Output the [x, y] coordinate of the center of the cell containing the given text.  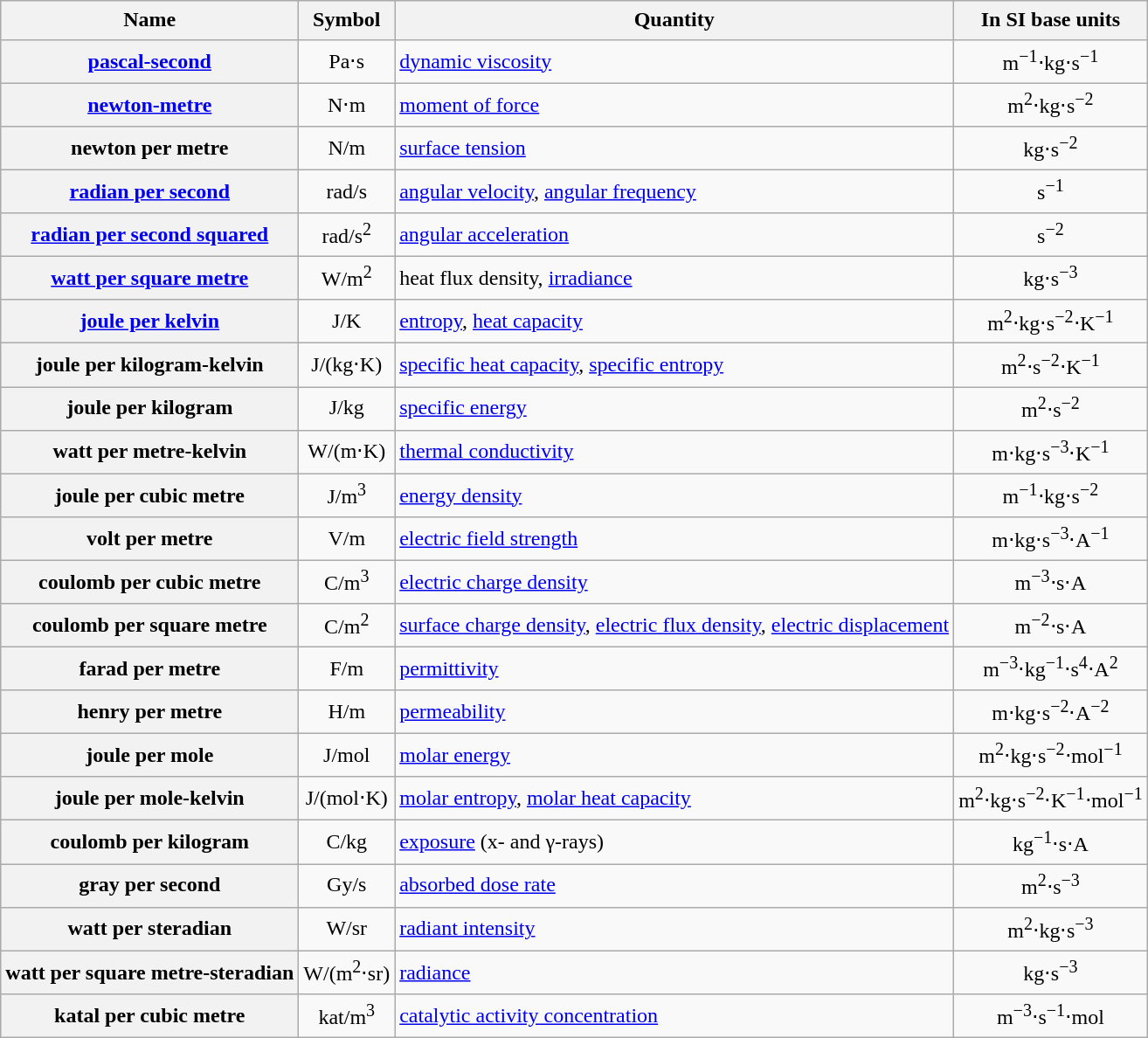
moment of force [674, 105]
molar entropy, molar heat capacity [674, 799]
joule per kilogram-kelvin [150, 365]
m2⋅kg⋅s−2⋅K−1⋅mol−1 [1051, 799]
permeability [674, 712]
specific heat capacity, specific entropy [674, 365]
radian per second squared [150, 235]
m⋅kg⋅s−3⋅A−1 [1051, 538]
radian per second [150, 191]
coulomb per cubic metre [150, 582]
J/(kg⋅K) [347, 365]
kat/m3 [347, 1015]
In SI base units [1051, 21]
m2⋅s−2⋅K−1 [1051, 365]
dynamic viscosity [674, 61]
surface tension [674, 149]
heat flux density, irradiance [674, 279]
henry per metre [150, 712]
energy density [674, 495]
watt per square metre-steradian [150, 972]
molar energy [674, 756]
electric charge density [674, 582]
J/kg [347, 409]
radiant intensity [674, 929]
kg−1⋅s⋅A [1051, 842]
m2⋅kg⋅s−2⋅mol−1 [1051, 756]
watt per square metre [150, 279]
W/(m⋅K) [347, 452]
pascal-second [150, 61]
Name [150, 21]
s−1 [1051, 191]
Gy/s [347, 886]
m2⋅kg⋅s−3 [1051, 929]
m−2⋅s⋅A [1051, 626]
joule per cubic metre [150, 495]
V/m [347, 538]
angular velocity, angular frequency [674, 191]
W/sr [347, 929]
Quantity [674, 21]
surface charge density, electric flux density, electric displacement [674, 626]
F/m [347, 668]
newton per metre [150, 149]
entropy, heat capacity [674, 322]
volt per metre [150, 538]
J/K [347, 322]
Symbol [347, 21]
gray per second [150, 886]
watt per metre-kelvin [150, 452]
m2⋅s−2 [1051, 409]
rad/s2 [347, 235]
J/mol [347, 756]
angular acceleration [674, 235]
m2⋅kg⋅s−2⋅K−1 [1051, 322]
joule per mole-kelvin [150, 799]
specific energy [674, 409]
absorbed dose rate [674, 886]
m−3⋅s⋅A [1051, 582]
m−1⋅kg⋅s−1 [1051, 61]
newton-metre [150, 105]
m−3⋅kg−1⋅s4⋅A2 [1051, 668]
katal per cubic metre [150, 1015]
joule per kelvin [150, 322]
Pa⋅s [347, 61]
coulomb per square metre [150, 626]
J/(mol⋅K) [347, 799]
rad/s [347, 191]
joule per mole [150, 756]
m−1⋅kg⋅s−2 [1051, 495]
m⋅kg⋅s−3⋅K−1 [1051, 452]
H/m [347, 712]
thermal conductivity [674, 452]
m2⋅kg⋅s−2 [1051, 105]
C/m2 [347, 626]
s−2 [1051, 235]
kg⋅s−2 [1051, 149]
catalytic activity concentration [674, 1015]
W/m2 [347, 279]
N/m [347, 149]
m⋅kg⋅s−2⋅A−2 [1051, 712]
watt per steradian [150, 929]
C/m3 [347, 582]
radiance [674, 972]
m−3⋅s−1⋅mol [1051, 1015]
J/m3 [347, 495]
coulomb per kilogram [150, 842]
exposure (x- and γ-rays) [674, 842]
m2⋅s−3 [1051, 886]
N⋅m [347, 105]
permittivity [674, 668]
farad per metre [150, 668]
W/(m2⋅sr) [347, 972]
C/kg [347, 842]
electric field strength [674, 538]
joule per kilogram [150, 409]
